Search for the cell housing the specified text and yield its [x, y] center coordinate. 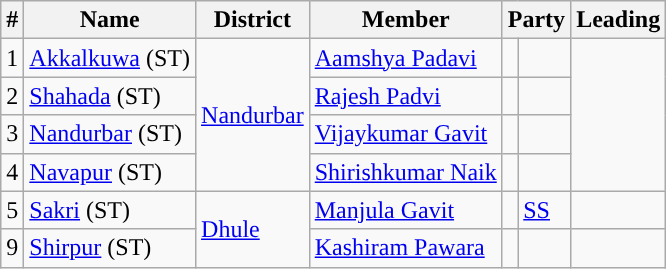
Rajesh Padvi [406, 96]
Shahada (ST) [110, 96]
3 [12, 134]
# [12, 20]
Leading [618, 20]
Kashiram Pawara [406, 248]
Navapur (ST) [110, 172]
Nandurbar [253, 115]
District [253, 20]
Shirpur (ST) [110, 248]
Sakri (ST) [110, 210]
Manjula Gavit [406, 210]
Dhule [253, 229]
Aamshya Padavi [406, 58]
Akkalkuwa (ST) [110, 58]
2 [12, 96]
5 [12, 210]
SS [544, 210]
Party [536, 20]
Vijaykumar Gavit [406, 134]
Shirishkumar Naik [406, 172]
9 [12, 248]
Member [406, 20]
1 [12, 58]
4 [12, 172]
Name [110, 20]
Nandurbar (ST) [110, 134]
